Detect which cell encompasses the target text, then output its (X, Y) center coordinate. 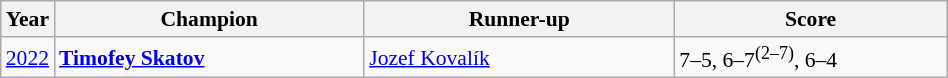
Score (810, 19)
Runner-up (519, 19)
Champion (209, 19)
2022 (28, 58)
Timofey Skatov (209, 58)
Jozef Kovalík (519, 58)
7–5, 6–7(2–7), 6–4 (810, 58)
Year (28, 19)
